Find where the given text appears and provide that cell's center as [x, y] coordinate. 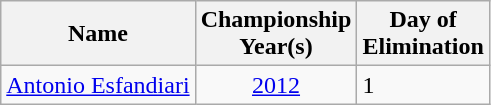
Antonio Esfandiari [98, 85]
Day ofElimination [423, 34]
Name [98, 34]
ChampionshipYear(s) [276, 34]
1 [423, 85]
2012 [276, 85]
